Scan for the cell matching the given text and deliver its (X, Y) coordinate at center. 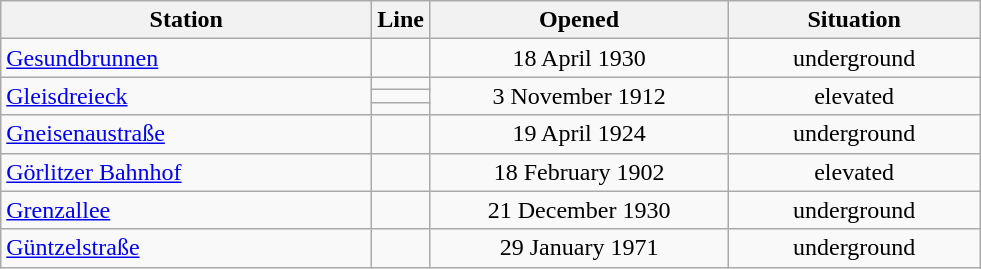
3 November 1912 (580, 96)
Line (401, 20)
19 April 1924 (580, 134)
Station (186, 20)
Gesundbrunnen (186, 58)
Opened (580, 20)
18 April 1930 (580, 58)
21 December 1930 (580, 210)
Situation (854, 20)
Güntzelstraße (186, 248)
Gleisdreieck (186, 96)
18 February 1902 (580, 172)
Grenzallee (186, 210)
Görlitzer Bahnhof (186, 172)
29 January 1971 (580, 248)
Gneisenaustraße (186, 134)
